Pinpoint the cell where the given text exists, returning its [X, Y] midpoint coordinate. 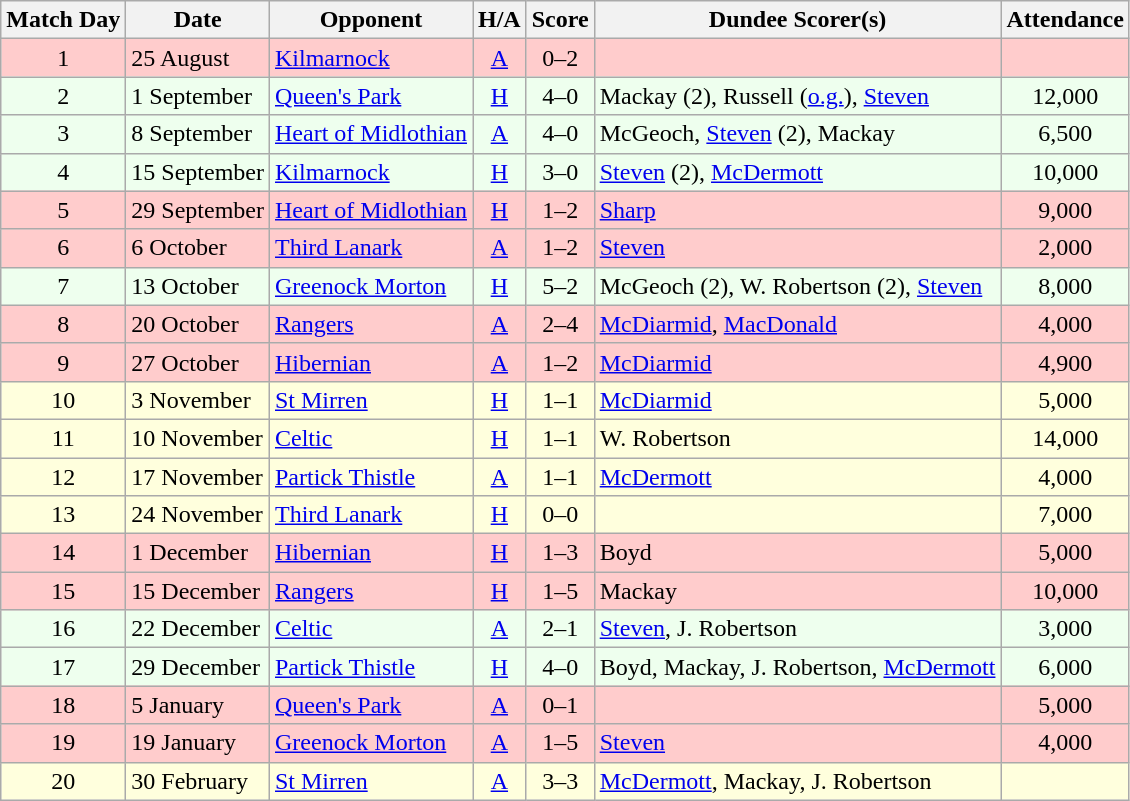
Mackay [798, 591]
2–4 [560, 324]
7,000 [1065, 515]
6 [64, 248]
17 [64, 667]
Opponent [370, 20]
3 November [198, 400]
Mackay (2), Russell (o.g.), Steven [798, 96]
0–1 [560, 705]
1 September [198, 96]
19 [64, 743]
25 August [198, 58]
McGeoch (2), W. Robertson (2), Steven [798, 286]
3 [64, 134]
Sharp [798, 210]
1–3 [560, 553]
McDermott [798, 477]
Boyd, Mackay, J. Robertson, McDermott [798, 667]
14,000 [1065, 438]
2,000 [1065, 248]
24 November [198, 515]
12,000 [1065, 96]
10 November [198, 438]
Dundee Scorer(s) [798, 20]
8 [64, 324]
9 [64, 362]
2 [64, 96]
Boyd [798, 553]
17 November [198, 477]
3–0 [560, 172]
9,000 [1065, 210]
Match Day [64, 20]
6,500 [1065, 134]
8 September [198, 134]
3,000 [1065, 629]
1 December [198, 553]
3–3 [560, 781]
McDiarmid, MacDonald [798, 324]
6,000 [1065, 667]
20 October [198, 324]
Attendance [1065, 20]
5–2 [560, 286]
12 [64, 477]
0–0 [560, 515]
2–1 [560, 629]
H/A [499, 20]
W. Robertson [798, 438]
18 [64, 705]
Date [198, 20]
McDermott, Mackay, J. Robertson [798, 781]
6 October [198, 248]
14 [64, 553]
McGeoch, Steven (2), Mackay [798, 134]
20 [64, 781]
13 October [198, 286]
7 [64, 286]
Steven (2), McDermott [798, 172]
22 December [198, 629]
15 [64, 591]
15 September [198, 172]
8,000 [1065, 286]
4 [64, 172]
Steven, J. Robertson [798, 629]
11 [64, 438]
5 [64, 210]
0–2 [560, 58]
16 [64, 629]
27 October [198, 362]
4,900 [1065, 362]
1 [64, 58]
5 January [198, 705]
10 [64, 400]
29 September [198, 210]
19 January [198, 743]
29 December [198, 667]
13 [64, 515]
Score [560, 20]
15 December [198, 591]
30 February [198, 781]
